Identify which cell holds the provided text, then report its (X, Y) central coordinate. 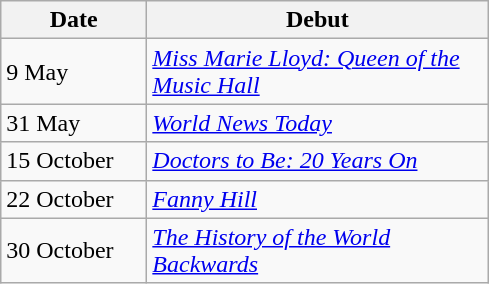
Fanny Hill (318, 199)
9 May (74, 72)
30 October (74, 250)
World News Today (318, 123)
Miss Marie Lloyd: Queen of the Music Hall (318, 72)
Debut (318, 20)
31 May (74, 123)
Doctors to Be: 20 Years On (318, 161)
The History of the World Backwards (318, 250)
22 October (74, 199)
15 October (74, 161)
Date (74, 20)
